Output the (x, y) coordinate of the center of the cell containing the given text.  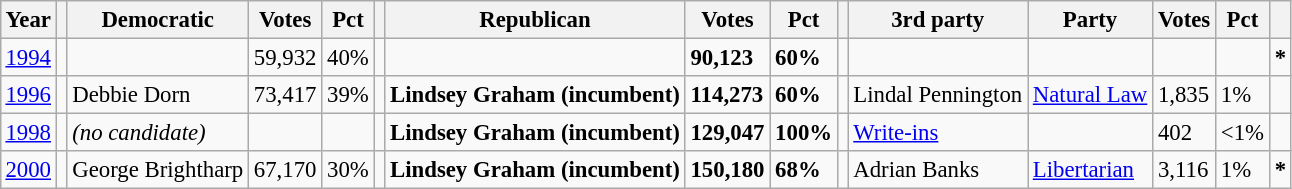
90,123 (728, 57)
59,932 (286, 57)
Party (1090, 20)
30% (348, 170)
Natural Law (1090, 95)
Democratic (158, 20)
1998 (28, 133)
150,180 (728, 170)
114,273 (728, 95)
39% (348, 95)
Libertarian (1090, 170)
68% (804, 170)
100% (804, 133)
<1% (1243, 133)
73,417 (286, 95)
1996 (28, 95)
Debbie Dorn (158, 95)
Lindal Pennington (938, 95)
129,047 (728, 133)
Adrian Banks (938, 170)
3,116 (1184, 170)
Year (28, 20)
Republican (535, 20)
67,170 (286, 170)
40% (348, 57)
3rd party (938, 20)
1994 (28, 57)
Write-ins (938, 133)
402 (1184, 133)
(no candidate) (158, 133)
George Brightharp (158, 170)
1,835 (1184, 95)
2000 (28, 170)
